For the text-containing cell, return its midpoint in (X, Y) coordinate format. 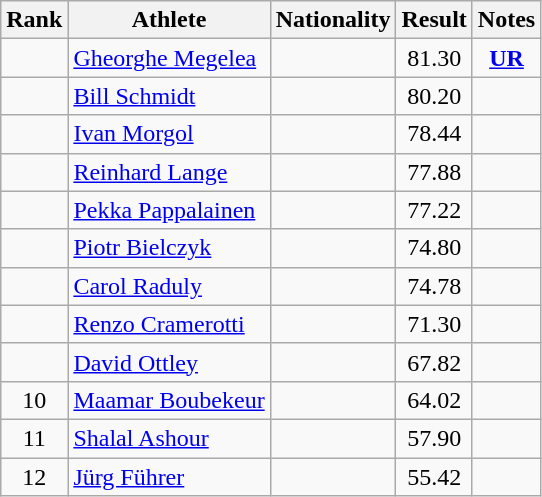
74.80 (434, 248)
Ivan Morgol (169, 134)
64.02 (434, 400)
Renzo Cramerotti (169, 324)
11 (34, 438)
Maamar Boubekeur (169, 400)
Pekka Pappalainen (169, 210)
Jürg Führer (169, 477)
77.88 (434, 172)
57.90 (434, 438)
Bill Schmidt (169, 96)
10 (34, 400)
UR (506, 58)
David Ottley (169, 362)
78.44 (434, 134)
Carol Raduly (169, 286)
55.42 (434, 477)
Notes (506, 20)
Reinhard Lange (169, 172)
Rank (34, 20)
77.22 (434, 210)
Shalal Ashour (169, 438)
Athlete (169, 20)
12 (34, 477)
Gheorghe Megelea (169, 58)
Result (434, 20)
71.30 (434, 324)
74.78 (434, 286)
67.82 (434, 362)
80.20 (434, 96)
Piotr Bielczyk (169, 248)
81.30 (434, 58)
Nationality (333, 20)
